Determine the (X, Y) coordinate at the center of the cell enclosing the given text.  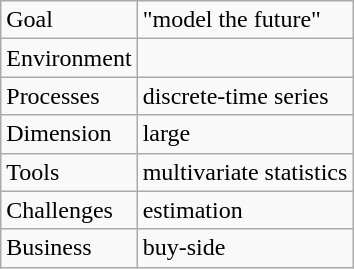
"model the future" (245, 20)
multivariate statistics (245, 172)
Processes (69, 96)
Dimension (69, 134)
Business (69, 248)
Environment (69, 58)
large (245, 134)
estimation (245, 210)
Challenges (69, 210)
buy-side (245, 248)
Tools (69, 172)
discrete-time series (245, 96)
Goal (69, 20)
